Scan for the cell matching the given text and deliver its [X, Y] coordinate at center. 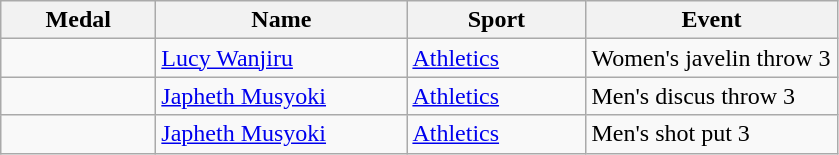
Women's javelin throw 3 [712, 58]
Event [712, 20]
Men's shot put 3 [712, 134]
Name [282, 20]
Sport [496, 20]
Men's discus throw 3 [712, 96]
Lucy Wanjiru [282, 58]
Medal [78, 20]
